Return the [x, y] coordinate for the center point of the cell that contains the specified text.  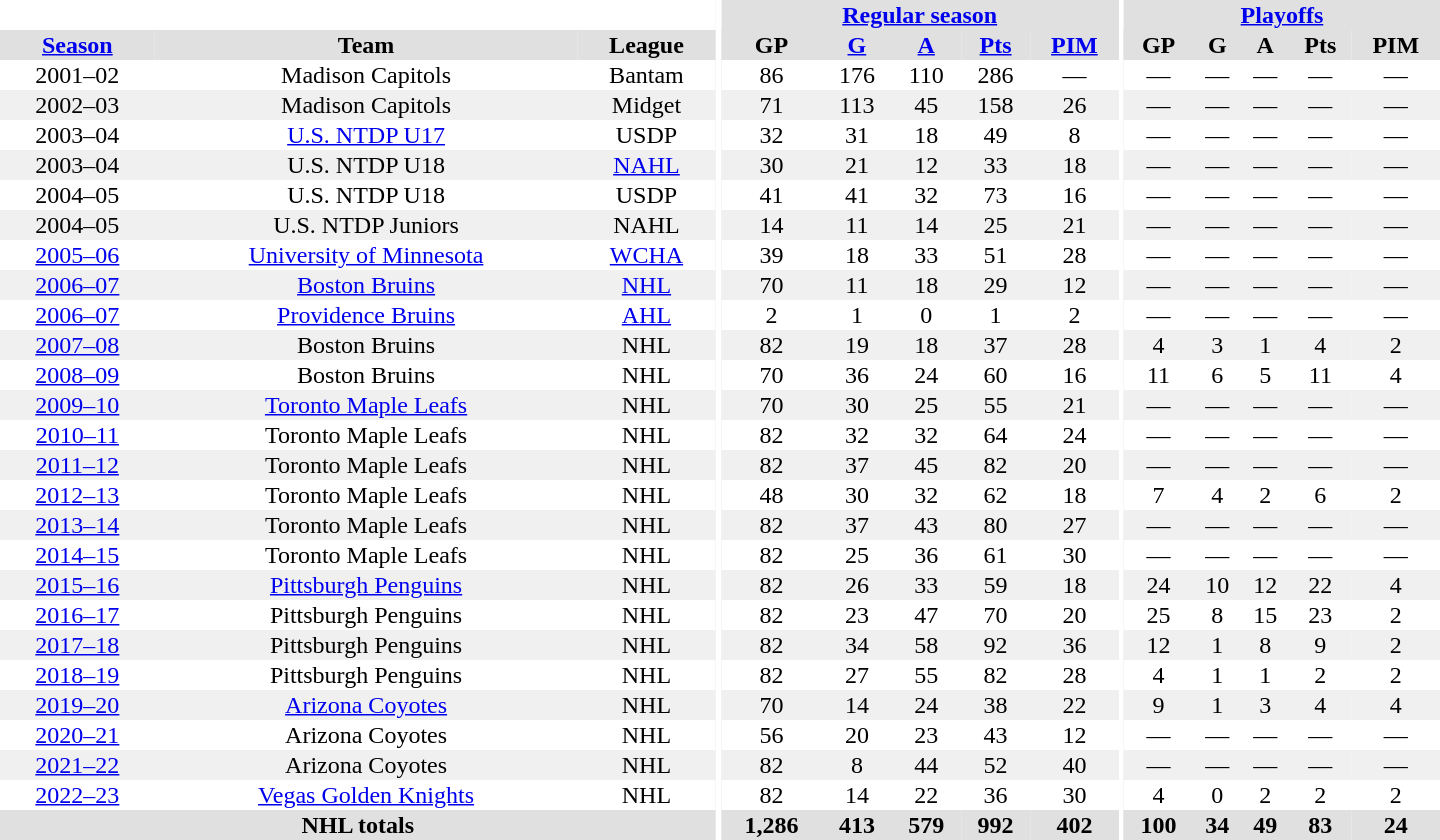
Providence Bruins [366, 315]
286 [996, 75]
58 [926, 645]
579 [926, 825]
176 [856, 75]
19 [856, 345]
WCHA [646, 255]
29 [996, 285]
2017–18 [78, 645]
48 [772, 495]
71 [772, 105]
AHL [646, 315]
2009–10 [78, 405]
NHL totals [358, 825]
Bantam [646, 75]
51 [996, 255]
413 [856, 825]
39 [772, 255]
2011–12 [78, 465]
2002–03 [78, 105]
U.S. NTDP U17 [366, 135]
47 [926, 615]
158 [996, 105]
2010–11 [78, 435]
Midget [646, 105]
31 [856, 135]
U.S. NTDP Juniors [366, 225]
113 [856, 105]
2014–15 [78, 555]
1,286 [772, 825]
83 [1320, 825]
110 [926, 75]
Team [366, 45]
15 [1265, 615]
2022–23 [78, 795]
Playoffs [1282, 15]
56 [772, 735]
60 [996, 375]
2008–09 [78, 375]
44 [926, 765]
73 [996, 195]
League [646, 45]
62 [996, 495]
2021–22 [78, 765]
52 [996, 765]
2001–02 [78, 75]
Regular season [920, 15]
5 [1265, 375]
2005–06 [78, 255]
Vegas Golden Knights [366, 795]
2019–20 [78, 705]
2007–08 [78, 345]
University of Minnesota [366, 255]
2016–17 [78, 615]
10 [1217, 585]
100 [1158, 825]
2013–14 [78, 525]
Season [78, 45]
2018–19 [78, 675]
64 [996, 435]
59 [996, 585]
38 [996, 705]
2015–16 [78, 585]
80 [996, 525]
2012–13 [78, 495]
86 [772, 75]
992 [996, 825]
40 [1074, 765]
402 [1074, 825]
7 [1158, 495]
2020–21 [78, 735]
61 [996, 555]
92 [996, 645]
